Identify which cell holds the provided text, then report its [X, Y] central coordinate. 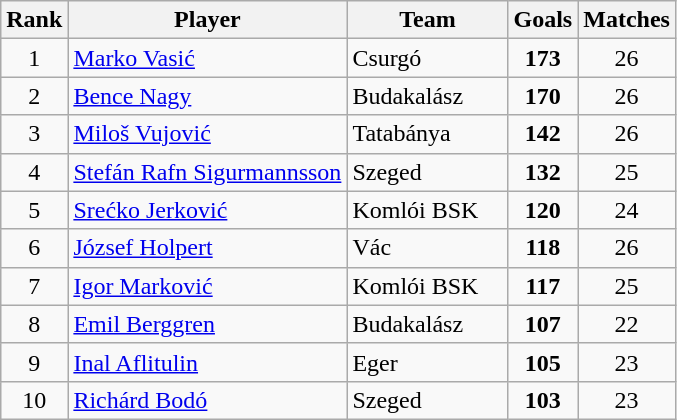
Team [428, 20]
170 [543, 96]
120 [543, 210]
Player [208, 20]
Csurgó [428, 58]
142 [543, 134]
Eger [428, 362]
Marko Vasić [208, 58]
Vác [428, 248]
Richárd Bodó [208, 400]
Srećko Jerković [208, 210]
118 [543, 248]
173 [543, 58]
103 [543, 400]
10 [34, 400]
6 [34, 248]
107 [543, 324]
24 [627, 210]
5 [34, 210]
Miloš Vujović [208, 134]
8 [34, 324]
105 [543, 362]
Matches [627, 20]
Emil Berggren [208, 324]
132 [543, 172]
Stefán Rafn Sigurmannsson [208, 172]
Rank [34, 20]
Tatabánya [428, 134]
2 [34, 96]
7 [34, 286]
117 [543, 286]
22 [627, 324]
Igor Marković [208, 286]
Bence Nagy [208, 96]
3 [34, 134]
1 [34, 58]
4 [34, 172]
Goals [543, 20]
Inal Aflitulin [208, 362]
9 [34, 362]
József Holpert [208, 248]
